Extract the [x, y] coordinate from the center of the cell holding the provided text.  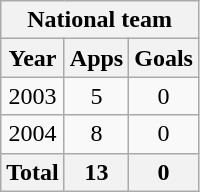
2003 [33, 96]
8 [96, 134]
National team [100, 20]
Goals [164, 58]
5 [96, 96]
2004 [33, 134]
Year [33, 58]
13 [96, 172]
Apps [96, 58]
Total [33, 172]
